Return (X, Y) of the center of cell containing provided text 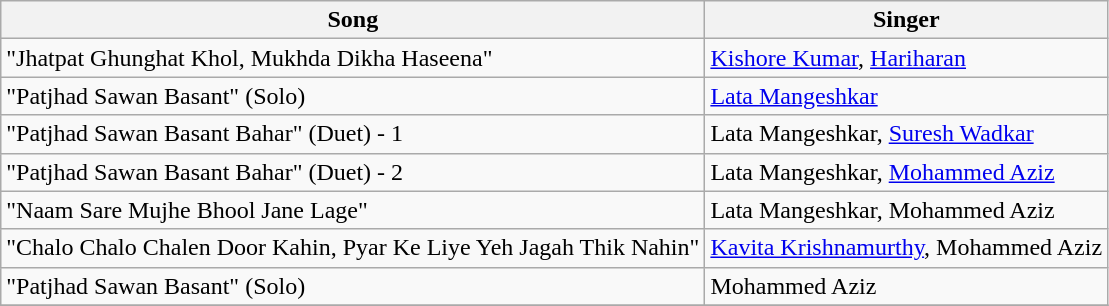
Song (353, 20)
"Jhatpat Ghunghat Khol, Mukhda Dikha Haseena" (353, 58)
Kavita Krishnamurthy, Mohammed Aziz (906, 248)
Mohammed Aziz (906, 286)
Lata Mangeshkar (906, 96)
"Chalo Chalo Chalen Door Kahin, Pyar Ke Liye Yeh Jagah Thik Nahin" (353, 248)
Singer (906, 20)
"Patjhad Sawan Basant Bahar" (Duet) - 1 (353, 134)
"Patjhad Sawan Basant Bahar" (Duet) - 2 (353, 172)
"Naam Sare Mujhe Bhool Jane Lage" (353, 210)
Kishore Kumar, Hariharan (906, 58)
Lata Mangeshkar, Suresh Wadkar (906, 134)
